Detect which cell encompasses the target text, then output its (x, y) center coordinate. 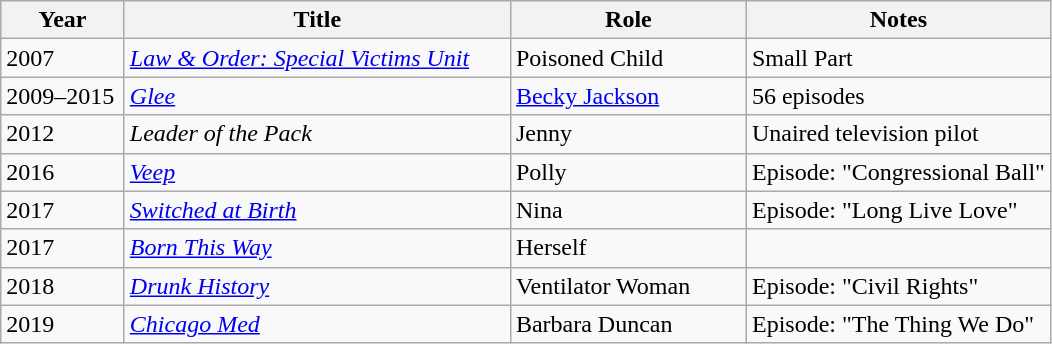
Role (628, 20)
Switched at Birth (317, 210)
Barbara Duncan (628, 324)
Poisoned Child (628, 58)
Glee (317, 96)
Episode: "Long Live Love" (898, 210)
2016 (63, 172)
Unaired television pilot (898, 134)
2007 (63, 58)
Notes (898, 20)
2018 (63, 286)
Nina (628, 210)
2009–2015 (63, 96)
Law & Order: Special Victims Unit (317, 58)
Ventilator Woman (628, 286)
2012 (63, 134)
Episode: "Civil Rights" (898, 286)
Episode: "The Thing We Do" (898, 324)
Born This Way (317, 248)
Herself (628, 248)
Chicago Med (317, 324)
Year (63, 20)
Episode: "Congressional Ball" (898, 172)
Small Part (898, 58)
Drunk History (317, 286)
Becky Jackson (628, 96)
Leader of the Pack (317, 134)
Polly (628, 172)
56 episodes (898, 96)
Title (317, 20)
Jenny (628, 134)
Veep (317, 172)
2019 (63, 324)
